Locate the cell with the specified text and output its [X, Y] center coordinate. 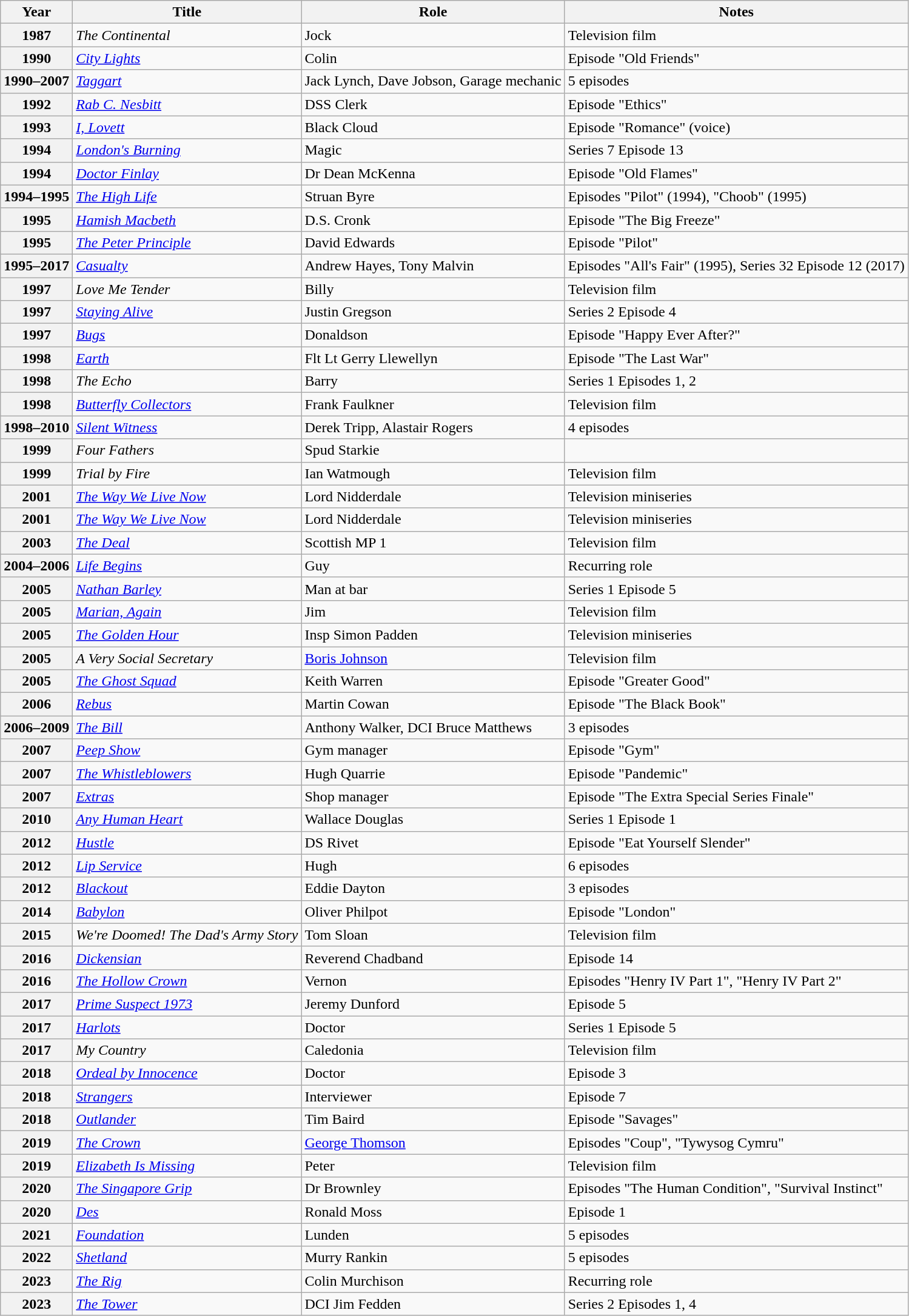
Jock [433, 35]
Rebus [187, 704]
The Golden Hour [187, 635]
Barry [433, 381]
1990 [36, 58]
We're Doomed! The Dad's Army Story [187, 935]
2015 [36, 935]
Hugh Quarrie [433, 773]
1987 [36, 35]
1994–1995 [36, 196]
Episode "The Extra Special Series Finale" [736, 797]
The Tower [187, 1304]
D.S. Cronk [433, 219]
Dr Dean McKenna [433, 173]
Outlander [187, 1120]
Ronald Moss [433, 1212]
Dickensian [187, 958]
A Very Social Secretary [187, 658]
Murry Rankin [433, 1258]
Doctor Finlay [187, 173]
Man at bar [433, 589]
Episode "Old Flames" [736, 173]
Jack Lynch, Dave Jobson, Garage mechanic [433, 81]
Derek Tripp, Alastair Rogers [433, 427]
Title [187, 12]
The High Life [187, 196]
Justin Gregson [433, 312]
London's Burning [187, 150]
Interviewer [433, 1097]
Episode "Old Friends" [736, 58]
Colin [433, 58]
Anthony Walker, DCI Bruce Matthews [433, 727]
Peep Show [187, 750]
Role [433, 12]
Insp Simon Padden [433, 635]
Episode "Greater Good" [736, 681]
Flt Lt Gerry Llewellyn [433, 358]
Peter [433, 1166]
2003 [36, 543]
2006–2009 [36, 727]
Shop manager [433, 797]
Love Me Tender [187, 289]
Episode "Savages" [736, 1120]
The Peter Principle [187, 242]
Black Cloud [433, 127]
DS Rivet [433, 843]
The Singapore Grip [187, 1189]
Boris Johnson [433, 658]
Episodes "All's Fair" (1995), Series 32 Episode 12 (2017) [736, 266]
Billy [433, 289]
Series 7 Episode 13 [736, 150]
The Whistleblowers [187, 773]
Episode 3 [736, 1074]
Episode "Eat Yourself Slender" [736, 843]
Shetland [187, 1258]
1990–2007 [36, 81]
The Rig [187, 1281]
Colin Murchison [433, 1281]
2006 [36, 704]
Episodes "Pilot" (1994), "Choob" (1995) [736, 196]
1993 [36, 127]
Caledonia [433, 1050]
Episode "The Black Book" [736, 704]
Year [36, 12]
Notes [736, 12]
The Continental [187, 35]
Episodes "Henry IV Part 1", "Henry IV Part 2" [736, 981]
Tim Baird [433, 1120]
Hamish Macbeth [187, 219]
The Deal [187, 543]
Earth [187, 358]
The Ghost Squad [187, 681]
The Echo [187, 381]
Casualty [187, 266]
Frank Faulkner [433, 404]
Episode "Pilot" [736, 242]
Hustle [187, 843]
Episode "Pandemic" [736, 773]
Reverend Chadband [433, 958]
Jim [433, 612]
Des [187, 1212]
Episode "The Last War" [736, 358]
Struan Byre [433, 196]
I, Lovett [187, 127]
1992 [36, 104]
Episode "Romance" (voice) [736, 127]
Wallace Douglas [433, 820]
DCI Jim Fedden [433, 1304]
Silent Witness [187, 427]
1998–2010 [36, 427]
DSS Clerk [433, 104]
City Lights [187, 58]
2010 [36, 820]
Any Human Heart [187, 820]
Babylon [187, 912]
Episode "Ethics" [736, 104]
Elizabeth Is Missing [187, 1166]
David Edwards [433, 242]
2022 [36, 1258]
Ian Watmough [433, 473]
The Bill [187, 727]
Trial by Fire [187, 473]
Prime Suspect 1973 [187, 1004]
Andrew Hayes, Tony Malvin [433, 266]
George Thomson [433, 1143]
Extras [187, 797]
Tom Sloan [433, 935]
Bugs [187, 335]
2004–2006 [36, 566]
2014 [36, 912]
Episode 7 [736, 1097]
Nathan Barley [187, 589]
Episode 14 [736, 958]
Series 1 Episode 1 [736, 820]
Episode 5 [736, 1004]
Keith Warren [433, 681]
Series 2 Episode 4 [736, 312]
Life Begins [187, 566]
The Crown [187, 1143]
Episode 1 [736, 1212]
1995–2017 [36, 266]
Lip Service [187, 866]
Four Fathers [187, 450]
Episode "London" [736, 912]
2021 [36, 1235]
Martin Cowan [433, 704]
Foundation [187, 1235]
Blackout [187, 889]
Spud Starkie [433, 450]
Oliver Philpot [433, 912]
Dr Brownley [433, 1189]
Gym manager [433, 750]
Series 2 Episodes 1, 4 [736, 1304]
Guy [433, 566]
Staying Alive [187, 312]
4 episodes [736, 427]
Hugh [433, 866]
Vernon [433, 981]
Jeremy Dunford [433, 1004]
Episode "Gym" [736, 750]
Lunden [433, 1235]
Episode "Happy Ever After?" [736, 335]
6 episodes [736, 866]
Donaldson [433, 335]
Magic [433, 150]
Episodes "The Human Condition", "Survival Instinct" [736, 1189]
Taggart [187, 81]
Episode "The Big Freeze" [736, 219]
The Hollow Crown [187, 981]
Scottish MP 1 [433, 543]
Harlots [187, 1027]
My Country [187, 1050]
Series 1 Episodes 1, 2 [736, 381]
Butterfly Collectors [187, 404]
Marian, Again [187, 612]
Ordeal by Innocence [187, 1074]
Rab C. Nesbitt [187, 104]
Strangers [187, 1097]
Eddie Dayton [433, 889]
Episodes "Coup", "Tywysog Cymru" [736, 1143]
